For the text-containing cell, return its midpoint in [x, y] coordinate format. 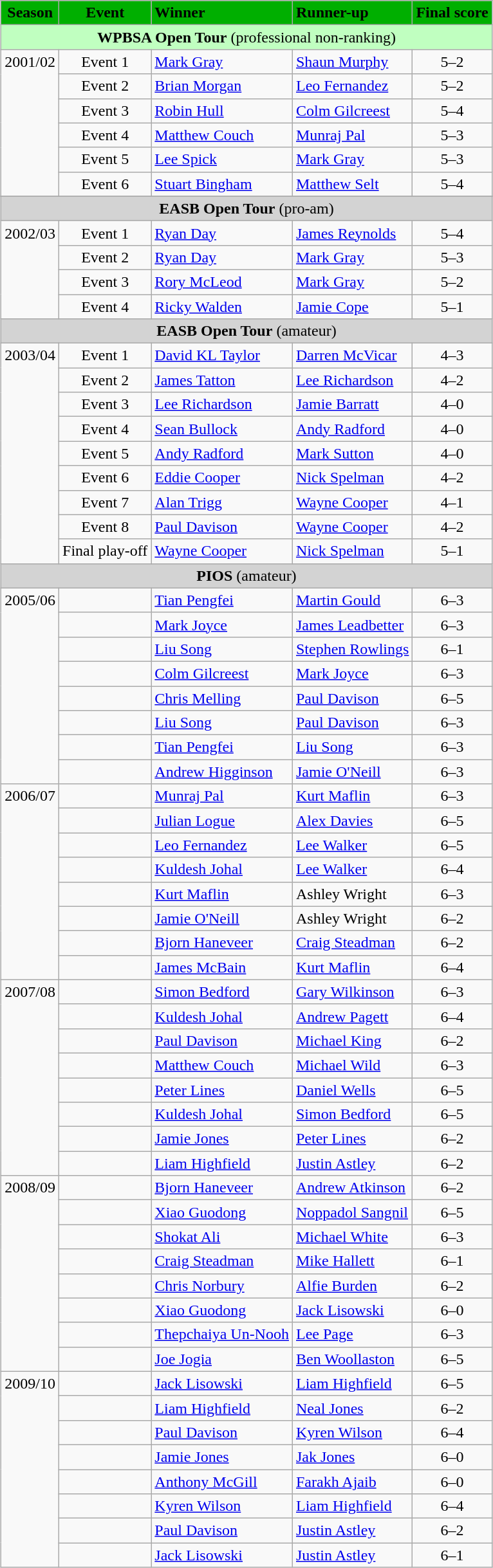
Darren McVicar [352, 356]
4–1 [452, 502]
2002/03 [30, 269]
Rory McLeod [222, 282]
Robin Hull [222, 111]
Alfie Burden [352, 1286]
James McBain [222, 967]
Alex Davies [352, 821]
Ben Woollaston [352, 1359]
Brian Morgan [222, 86]
Joe Jogia [222, 1359]
Mark Sutton [352, 453]
EASB Open Tour (pro-am) [247, 208]
2009/10 [30, 1469]
Michael Wild [352, 1065]
Shokat Ali [222, 1237]
Andrew Pagett [352, 1016]
Thepchaiya Un-Nooh [222, 1335]
2001/02 [30, 123]
2008/09 [30, 1273]
Michael King [352, 1041]
Jamie Cope [352, 307]
Daniel Wells [352, 1090]
Eddie Cooper [222, 478]
Andrew Atkinson [352, 1188]
Season [30, 13]
Sean Bullock [222, 429]
Noppadol Sangnil [352, 1212]
EASB Open Tour (amateur) [247, 331]
Jamie Barratt [352, 405]
2006/07 [30, 882]
Winner [222, 13]
David KL Taylor [222, 356]
Chris Melling [222, 698]
Mike Hallett [352, 1261]
PIOS (amateur) [247, 576]
WPBSA Open Tour (professional non-ranking) [247, 37]
James Reynolds [352, 233]
2007/08 [30, 1077]
Gary Wilkinson [352, 992]
Anthony McGill [222, 1481]
Jak Jones [352, 1457]
Martin Gould [352, 600]
2005/06 [30, 686]
Final score [452, 13]
4–3 [452, 356]
Event 7 [106, 502]
Farakh Ajaib [352, 1481]
Ricky Walden [222, 307]
James Tatton [222, 380]
Lee Page [352, 1335]
Andrew Higginson [222, 772]
Chris Norbury [222, 1286]
Alan Trigg [222, 502]
Event [106, 13]
Lee Spick [222, 160]
Shaun Murphy [352, 62]
Stephen Rowlings [352, 649]
Matthew Selt [352, 184]
Julian Logue [222, 821]
Event 8 [106, 527]
Michael White [352, 1237]
Neal Jones [352, 1408]
2003/04 [30, 454]
James Leadbetter [352, 624]
Runner-up [352, 13]
Stuart Bingham [222, 184]
Final play-off [106, 551]
